Capture the cell that displays the provided text and extract its [x, y] central coordinate. 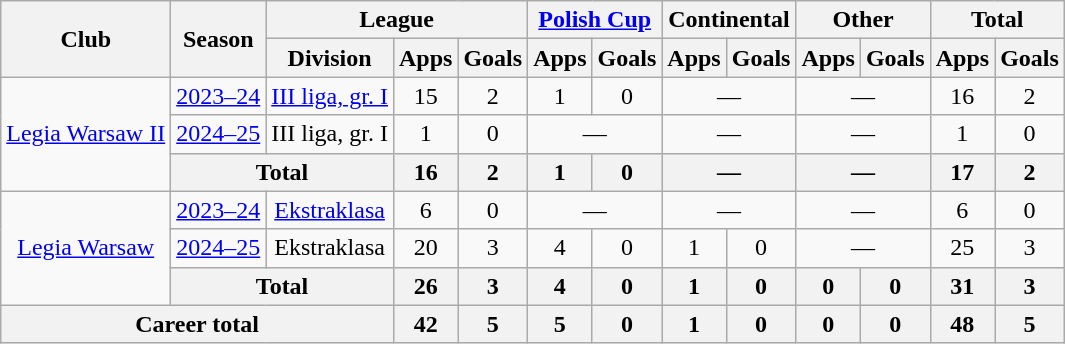
Division [330, 58]
Continental [729, 20]
26 [425, 286]
Club [86, 39]
Season [218, 39]
48 [962, 324]
Career total [198, 324]
20 [425, 248]
Other [863, 20]
31 [962, 286]
17 [962, 172]
Polish Cup [595, 20]
Legia Warsaw [86, 248]
Legia Warsaw II [86, 134]
15 [425, 96]
League [397, 20]
42 [425, 324]
25 [962, 248]
